Detect which cell encompasses the target text, then output its (x, y) center coordinate. 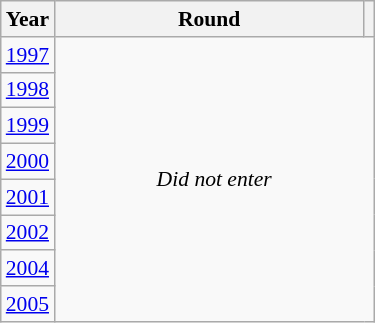
2004 (28, 269)
Round (209, 19)
2002 (28, 233)
2000 (28, 162)
2005 (28, 304)
1999 (28, 126)
Did not enter (214, 180)
1998 (28, 90)
2001 (28, 197)
Year (28, 19)
1997 (28, 55)
